Detect which cell encompasses the target text, then output its [X, Y] center coordinate. 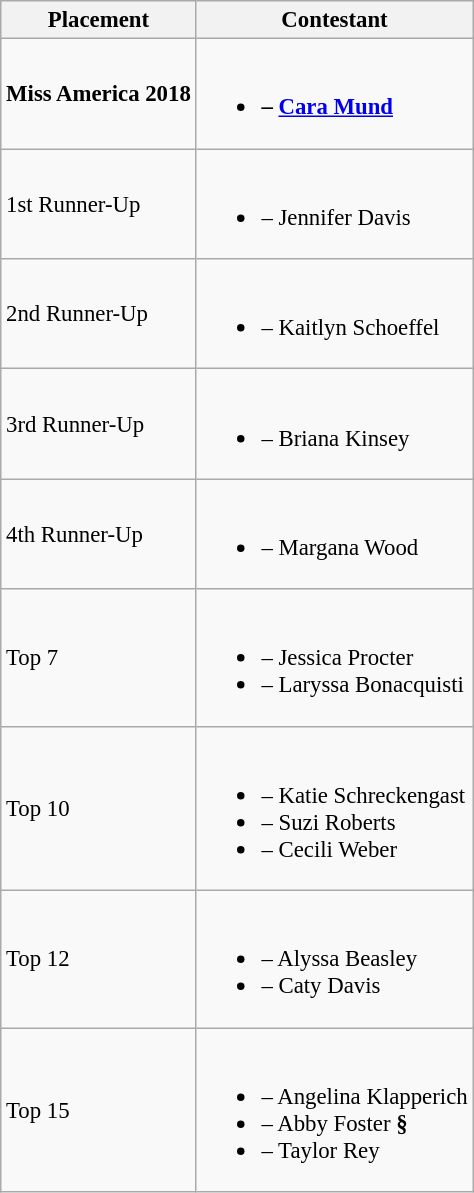
Placement [98, 20]
– Katie Schreckengast – Suzi Roberts – Cecili Weber [334, 808]
1st Runner-Up [98, 204]
– Jessica Procter – Laryssa Bonacquisti [334, 658]
Top 10 [98, 808]
– Angelina Klapperich – Abby Foster § – Taylor Rey [334, 1110]
– Kaitlyn Schoeffel [334, 314]
4th Runner-Up [98, 534]
Top 12 [98, 960]
– Cara Mund [334, 94]
– Jennifer Davis [334, 204]
– Alyssa Beasley – Caty Davis [334, 960]
– Briana Kinsey [334, 424]
Top 15 [98, 1110]
Contestant [334, 20]
2nd Runner-Up [98, 314]
– Margana Wood [334, 534]
Miss America 2018 [98, 94]
Top 7 [98, 658]
3rd Runner-Up [98, 424]
